Pinpoint the cell where the given text exists, returning its (x, y) midpoint coordinate. 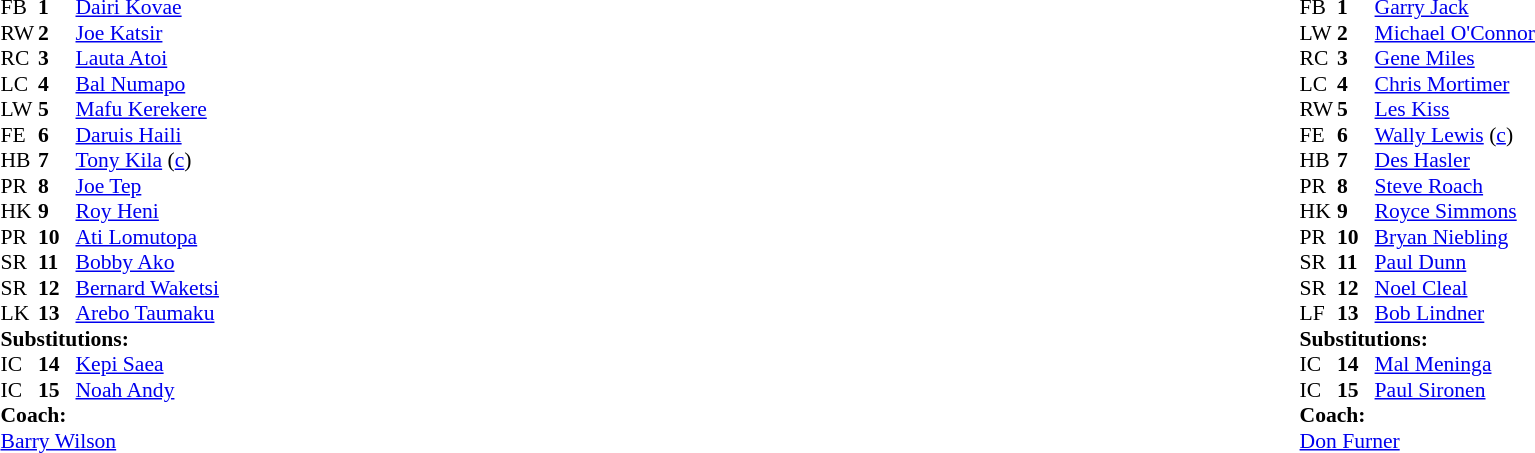
Joe Katsir (148, 33)
Steve Roach (1455, 186)
Roy Heni (148, 211)
Bob Lindner (1455, 313)
Les Kiss (1455, 109)
Paul Dunn (1455, 263)
Mafu Kerekere (148, 109)
Lauta Atoi (148, 59)
Noah Andy (148, 390)
Ati Lomutopa (148, 237)
Des Hasler (1455, 161)
Paul Sironen (1455, 390)
Noel Cleal (1455, 288)
Royce Simmons (1455, 211)
Gene Miles (1455, 59)
Mal Meninga (1455, 365)
Joe Tep (148, 186)
Daruis Haili (148, 135)
Bryan Niebling (1455, 237)
Wally Lewis (c) (1455, 135)
Bobby Ako (148, 263)
Arebo Taumaku (148, 313)
Chris Mortimer (1455, 84)
Bal Numapo (148, 84)
LF (1319, 313)
Kepi Saea (148, 365)
Michael O'Connor (1455, 33)
LK (19, 313)
Tony Kila (c) (148, 161)
Bernard Waketsi (148, 288)
